Provide the (x, y) coordinate of the cell's center where the given text is located.  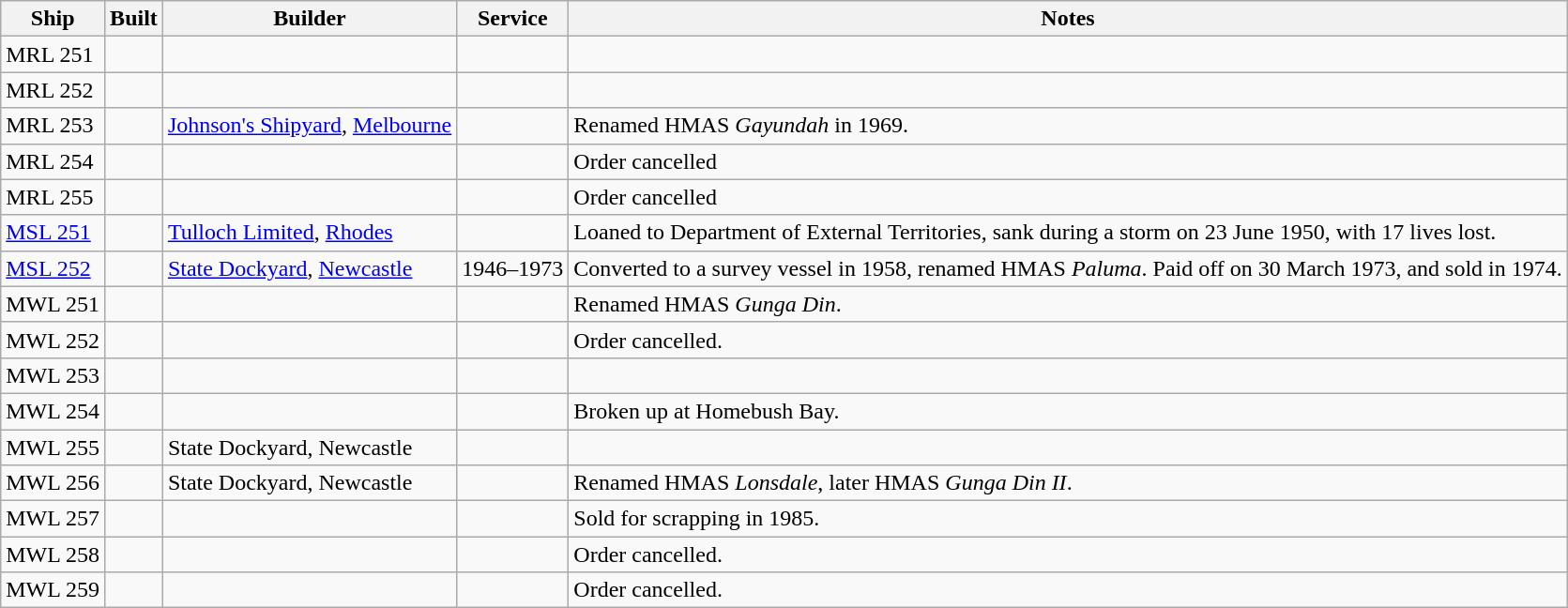
Notes (1068, 19)
MWL 253 (53, 375)
MWL 254 (53, 411)
MWL 258 (53, 555)
Loaned to Department of External Territories, sank during a storm on 23 June 1950, with 17 lives lost. (1068, 233)
MWL 257 (53, 519)
MRL 254 (53, 161)
Sold for scrapping in 1985. (1068, 519)
MRL 255 (53, 197)
MRL 251 (53, 54)
Broken up at Homebush Bay. (1068, 411)
MRL 253 (53, 126)
Johnson's Shipyard, Melbourne (310, 126)
MWL 255 (53, 448)
MWL 259 (53, 590)
Renamed HMAS Lonsdale, later HMAS Gunga Din II. (1068, 483)
Builder (310, 19)
Built (134, 19)
MRL 252 (53, 90)
Renamed HMAS Gunga Din. (1068, 304)
MSL 252 (53, 268)
Renamed HMAS Gayundah in 1969. (1068, 126)
Service (512, 19)
Tulloch Limited, Rhodes (310, 233)
MSL 251 (53, 233)
Ship (53, 19)
1946–1973 (512, 268)
MWL 251 (53, 304)
MWL 256 (53, 483)
MWL 252 (53, 340)
Converted to a survey vessel in 1958, renamed HMAS Paluma. Paid off on 30 March 1973, and sold in 1974. (1068, 268)
